For the text-containing cell, return its midpoint in [x, y] coordinate format. 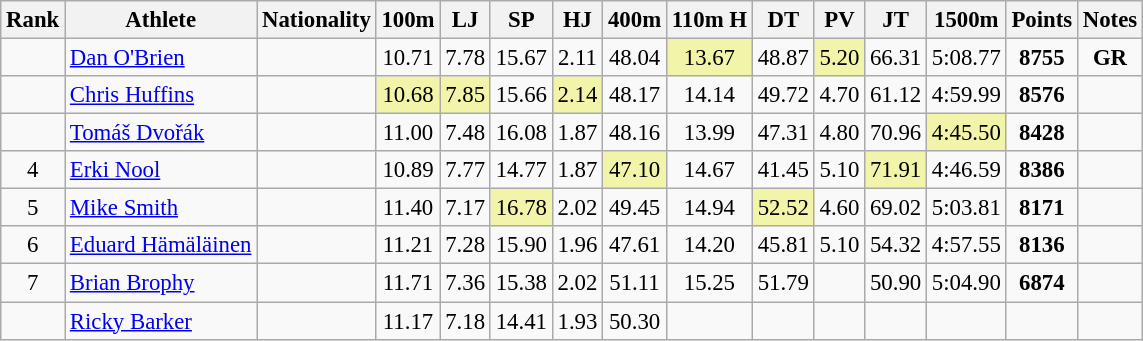
71.91 [896, 170]
4.60 [839, 208]
51.11 [635, 283]
2.14 [577, 95]
14.20 [709, 245]
4.70 [839, 95]
JT [896, 20]
400m [635, 20]
48.87 [783, 58]
47.31 [783, 133]
Nationality [316, 20]
4:57.55 [967, 245]
GR [1110, 58]
8576 [1042, 95]
11.71 [408, 283]
Points [1042, 20]
7.36 [465, 283]
15.25 [709, 283]
8386 [1042, 170]
4:59.99 [967, 95]
48.04 [635, 58]
7.48 [465, 133]
11.17 [408, 321]
14.14 [709, 95]
50.30 [635, 321]
10.68 [408, 95]
4.80 [839, 133]
110m H [709, 20]
47.61 [635, 245]
7.85 [465, 95]
6874 [1042, 283]
Tomáš Dvořák [161, 133]
Eduard Hämäläinen [161, 245]
13.67 [709, 58]
SP [521, 20]
66.31 [896, 58]
15.90 [521, 245]
PV [839, 20]
49.72 [783, 95]
DT [783, 20]
4:45.50 [967, 133]
14.67 [709, 170]
50.90 [896, 283]
7.78 [465, 58]
48.16 [635, 133]
5:04.90 [967, 283]
8428 [1042, 133]
14.41 [521, 321]
Rank [33, 20]
7 [33, 283]
48.17 [635, 95]
4 [33, 170]
Chris Huffins [161, 95]
100m [408, 20]
16.78 [521, 208]
Erki Nool [161, 170]
8171 [1042, 208]
6 [33, 245]
45.81 [783, 245]
1.96 [577, 245]
11.40 [408, 208]
5.20 [839, 58]
1500m [967, 20]
1.93 [577, 321]
61.12 [896, 95]
14.94 [709, 208]
51.79 [783, 283]
13.99 [709, 133]
41.45 [783, 170]
7.28 [465, 245]
Brian Brophy [161, 283]
11.21 [408, 245]
10.89 [408, 170]
69.02 [896, 208]
7.77 [465, 170]
70.96 [896, 133]
Ricky Barker [161, 321]
8755 [1042, 58]
5 [33, 208]
LJ [465, 20]
Athlete [161, 20]
47.10 [635, 170]
10.71 [408, 58]
54.32 [896, 245]
14.77 [521, 170]
Mike Smith [161, 208]
5:03.81 [967, 208]
15.38 [521, 283]
7.18 [465, 321]
52.52 [783, 208]
11.00 [408, 133]
15.66 [521, 95]
2.11 [577, 58]
8136 [1042, 245]
4:46.59 [967, 170]
5:08.77 [967, 58]
7.17 [465, 208]
49.45 [635, 208]
16.08 [521, 133]
Dan O'Brien [161, 58]
15.67 [521, 58]
HJ [577, 20]
Notes [1110, 20]
